For the text-containing cell, return its midpoint in [x, y] coordinate format. 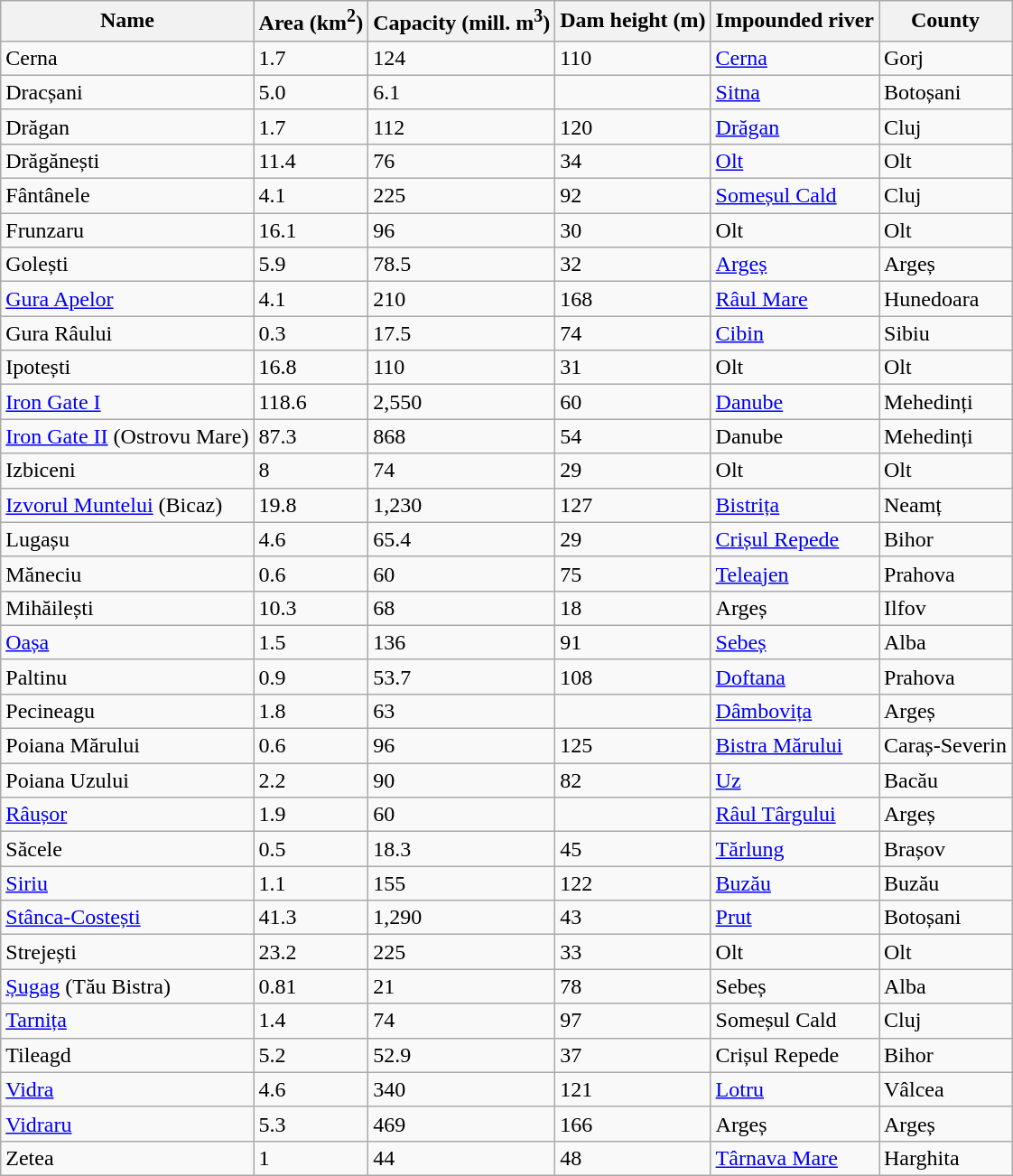
18.3 [462, 849]
54 [633, 436]
Bistra Mărului [795, 746]
1 [311, 1158]
Golești [127, 265]
21 [462, 986]
Strejești [127, 952]
Gura Râului [127, 333]
44 [462, 1158]
Izvorul Muntelui (Bicaz) [127, 505]
Capacity (mill. m3) [462, 22]
45 [633, 849]
112 [462, 126]
Ipotești [127, 368]
Mihăilești [127, 608]
1.1 [311, 883]
34 [633, 161]
Vidra [127, 1089]
41.3 [311, 918]
5.3 [311, 1124]
155 [462, 883]
16.8 [311, 368]
0.81 [311, 986]
124 [462, 58]
1.5 [311, 642]
0.9 [311, 677]
Șugag (Tău Bistra) [127, 986]
78.5 [462, 265]
43 [633, 918]
19.8 [311, 505]
Izbiceni [127, 471]
120 [633, 126]
Sibiu [946, 333]
1,230 [462, 505]
Dâmbovița [795, 711]
Vâlcea [946, 1089]
10.3 [311, 608]
75 [633, 574]
Stânca-Costești [127, 918]
County [946, 22]
Gorj [946, 58]
125 [633, 746]
469 [462, 1124]
Vidraru [127, 1124]
Caraș-Severin [946, 746]
63 [462, 711]
53.7 [462, 677]
Uz [795, 780]
340 [462, 1089]
Bacău [946, 780]
Doftana [795, 677]
52.9 [462, 1055]
Teleajen [795, 574]
5.9 [311, 265]
68 [462, 608]
Sitna [795, 92]
Râușor [127, 815]
118.6 [311, 402]
127 [633, 505]
23.2 [311, 952]
8 [311, 471]
Lugașu [127, 539]
Name [127, 22]
Pecineagu [127, 711]
Brașov [946, 849]
76 [462, 161]
1.8 [311, 711]
0.5 [311, 849]
5.0 [311, 92]
Frunzaru [127, 230]
Harghita [946, 1158]
Poiana Mărului [127, 746]
30 [633, 230]
Iron Gate I [127, 402]
Drăgănești [127, 161]
Hunedoara [946, 299]
92 [633, 196]
Cibin [795, 333]
Tărlung [795, 849]
Gura Apelor [127, 299]
82 [633, 780]
48 [633, 1158]
Săcele [127, 849]
Zetea [127, 1158]
32 [633, 265]
Târnava Mare [795, 1158]
868 [462, 436]
65.4 [462, 539]
Râul Mare [795, 299]
Ilfov [946, 608]
Bistrița [795, 505]
Neamț [946, 505]
17.5 [462, 333]
Impounded river [795, 22]
136 [462, 642]
1,290 [462, 918]
91 [633, 642]
Prut [795, 918]
Tarnița [127, 1021]
108 [633, 677]
0.3 [311, 333]
Dam height (m) [633, 22]
37 [633, 1055]
Dracșani [127, 92]
Râul Târgului [795, 815]
5.2 [311, 1055]
90 [462, 780]
87.3 [311, 436]
2.2 [311, 780]
11.4 [311, 161]
210 [462, 299]
121 [633, 1089]
2,550 [462, 402]
122 [633, 883]
Siriu [127, 883]
Paltinu [127, 677]
18 [633, 608]
Oașa [127, 642]
Iron Gate II (Ostrovu Mare) [127, 436]
1.4 [311, 1021]
168 [633, 299]
97 [633, 1021]
Măneciu [127, 574]
166 [633, 1124]
31 [633, 368]
Lotru [795, 1089]
16.1 [311, 230]
Area (km2) [311, 22]
33 [633, 952]
Fântânele [127, 196]
6.1 [462, 92]
Tileagd [127, 1055]
1.9 [311, 815]
Poiana Uzului [127, 780]
78 [633, 986]
